Pinpoint the cell where the given text exists, returning its (X, Y) midpoint coordinate. 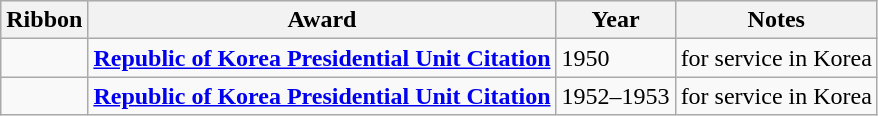
Award (322, 20)
Ribbon (44, 20)
1950 (616, 58)
Notes (776, 20)
Year (616, 20)
1952–1953 (616, 96)
